Search for the cell housing the specified text and yield its (x, y) center coordinate. 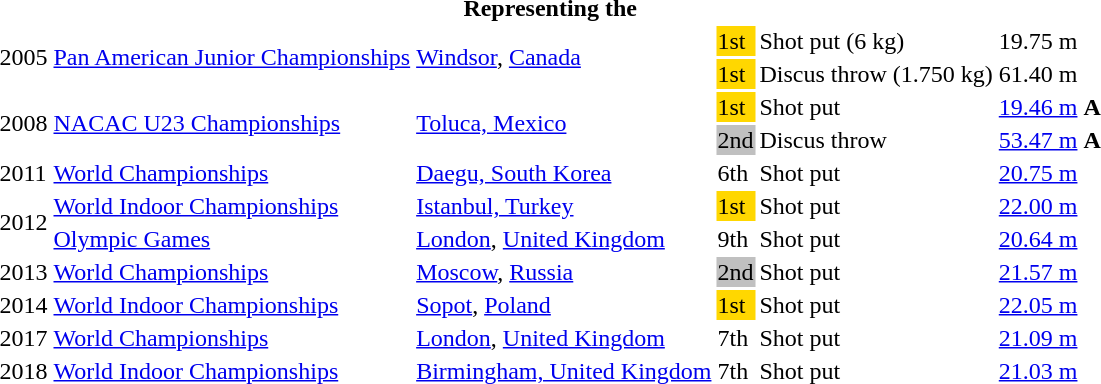
Sopot, Poland (564, 305)
NACAC U23 Championships (232, 124)
Istanbul, Turkey (564, 206)
Discus throw (876, 140)
Discus throw (1.750 kg) (876, 74)
Daegu, South Korea (564, 173)
Moscow, Russia (564, 272)
Olympic Games (232, 239)
6th (736, 173)
7th (736, 338)
Windsor, Canada (564, 58)
Pan American Junior Championships (232, 58)
9th (736, 239)
Toluca, Mexico (564, 124)
Shot put (6 kg) (876, 41)
